Return (X, Y) of the center of cell containing provided text 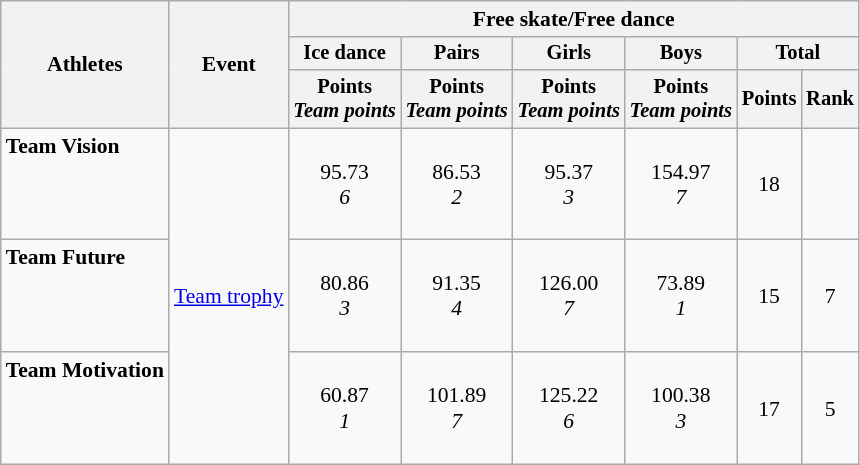
101.897 (457, 408)
7 (830, 296)
91.354 (457, 296)
95.373 (569, 184)
Girls (569, 54)
Free skate/Free dance (574, 19)
Rank (830, 99)
Event (229, 64)
5 (830, 408)
Points (769, 99)
95.736 (345, 184)
17 (769, 408)
Ice dance (345, 54)
60.871 (345, 408)
73.891 (681, 296)
Boys (681, 54)
100.383 (681, 408)
125.226 (569, 408)
Total (798, 54)
154.977 (681, 184)
Team Future (85, 296)
86.532 (457, 184)
15 (769, 296)
Team trophy (229, 296)
126.007 (569, 296)
Team Motivation (85, 408)
80.863 (345, 296)
Pairs (457, 54)
18 (769, 184)
Athletes (85, 64)
Team Vision (85, 184)
